Return the [X, Y] coordinate for the center point of the cell that contains the specified text.  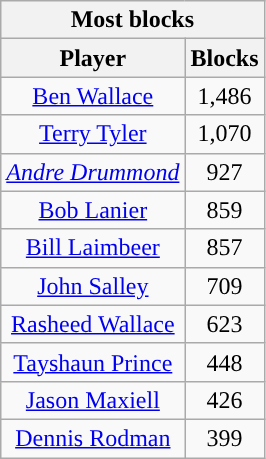
Jason Maxiell [93, 400]
Ben Wallace [93, 96]
927 [224, 172]
Terry Tyler [93, 134]
448 [224, 362]
857 [224, 248]
426 [224, 400]
Player [93, 58]
709 [224, 286]
1,070 [224, 134]
Blocks [224, 58]
Bob Lanier [93, 210]
859 [224, 210]
Dennis Rodman [93, 438]
399 [224, 438]
Bill Laimbeer [93, 248]
1,486 [224, 96]
John Salley [93, 286]
Most blocks [132, 20]
Tayshaun Prince [93, 362]
623 [224, 324]
Andre Drummond [93, 172]
Rasheed Wallace [93, 324]
